Return the (x, y) coordinate for the center point of the cell that contains the specified text.  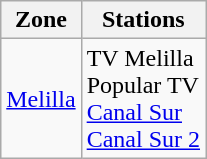
Zone (41, 20)
TV MelillaPopular TVCanal SurCanal Sur 2 (143, 98)
Melilla (41, 98)
Stations (143, 20)
